Search for the cell housing the specified text and yield its (x, y) center coordinate. 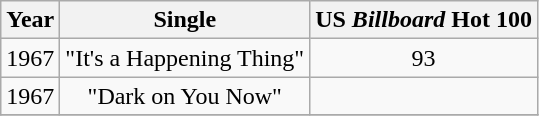
US Billboard Hot 100 (424, 20)
Year (30, 20)
"It's a Happening Thing" (185, 58)
"Dark on You Now" (185, 96)
Single (185, 20)
93 (424, 58)
